Return the [x, y] coordinate for the center point of the cell that contains the specified text.  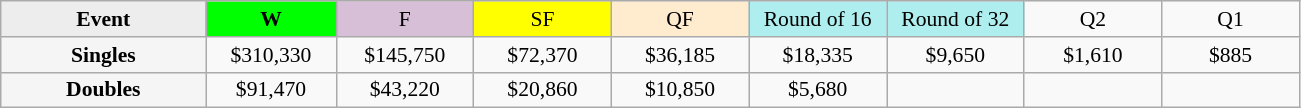
Event [104, 19]
Singles [104, 55]
$145,750 [405, 55]
Doubles [104, 90]
$310,330 [271, 55]
$91,470 [271, 90]
Round of 16 [818, 19]
$9,650 [955, 55]
Q1 [1231, 19]
$5,680 [818, 90]
$885 [1231, 55]
F [405, 19]
$20,860 [543, 90]
Q2 [1093, 19]
SF [543, 19]
W [271, 19]
$43,220 [405, 90]
Round of 32 [955, 19]
$72,370 [543, 55]
$10,850 [680, 90]
QF [680, 19]
$1,610 [1093, 55]
$18,335 [818, 55]
$36,185 [680, 55]
